Detect which cell encompasses the target text, then output its [X, Y] center coordinate. 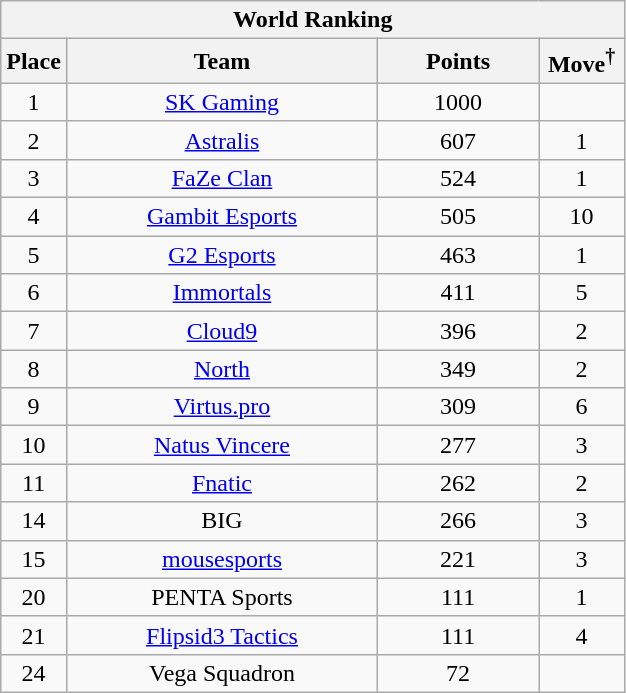
15 [34, 559]
World Ranking [313, 20]
Natus Vincere [222, 445]
505 [458, 217]
Place [34, 62]
Immortals [222, 293]
BIG [222, 521]
Move† [582, 62]
Cloud9 [222, 331]
309 [458, 407]
396 [458, 331]
SK Gaming [222, 102]
FaZe Clan [222, 178]
Flipsid3 Tactics [222, 635]
262 [458, 483]
Points [458, 62]
8 [34, 369]
411 [458, 293]
9 [34, 407]
mousesports [222, 559]
11 [34, 483]
North [222, 369]
266 [458, 521]
524 [458, 178]
Astralis [222, 140]
221 [458, 559]
14 [34, 521]
277 [458, 445]
349 [458, 369]
463 [458, 255]
Vega Squadron [222, 673]
PENTA Sports [222, 597]
Team [222, 62]
72 [458, 673]
7 [34, 331]
Fnatic [222, 483]
Gambit Esports [222, 217]
21 [34, 635]
607 [458, 140]
Virtus.pro [222, 407]
20 [34, 597]
24 [34, 673]
1000 [458, 102]
G2 Esports [222, 255]
